Locate the cell with the specified text and output its [x, y] center coordinate. 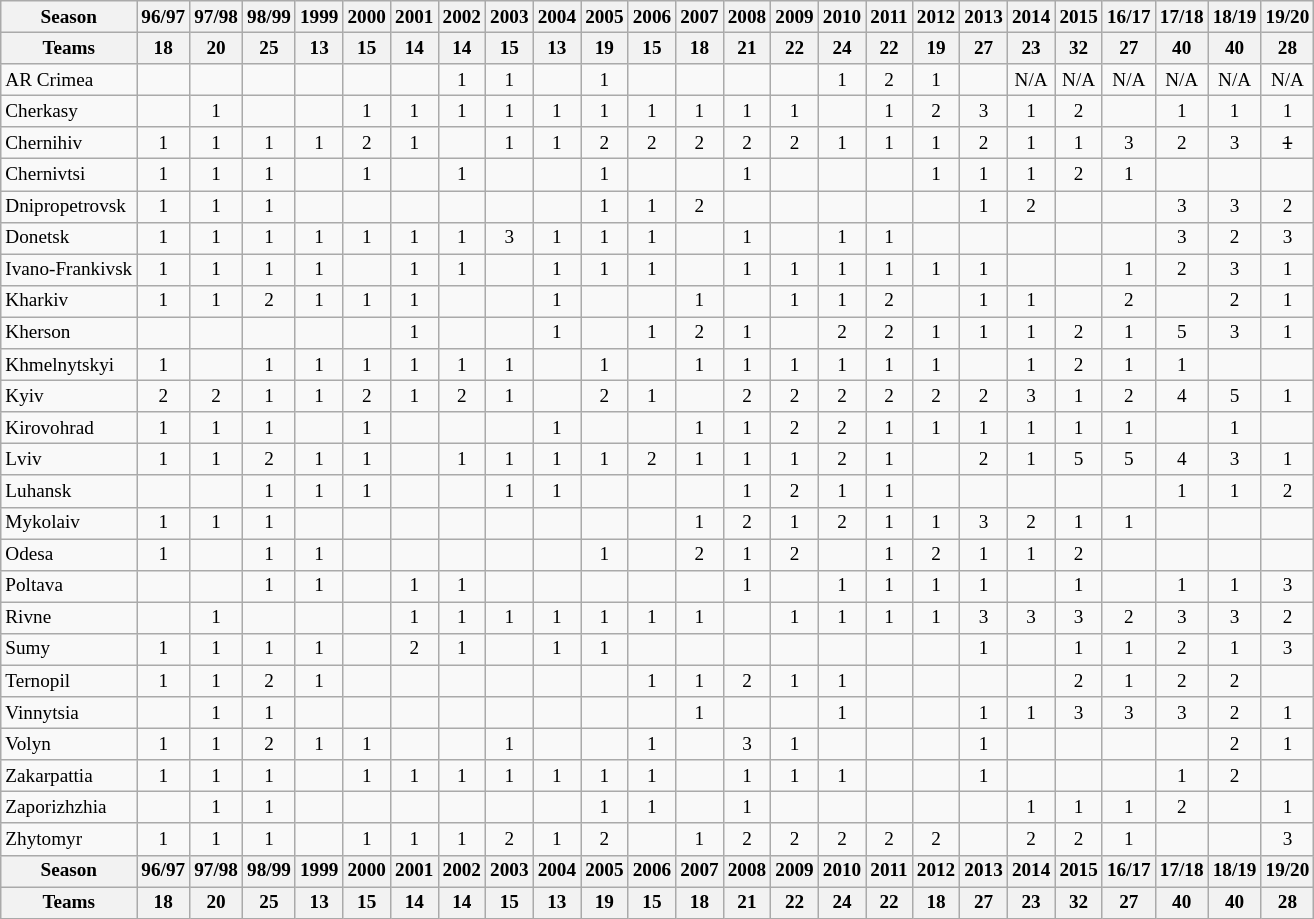
Dnipropetrovsk [69, 206]
Zhytomyr [69, 839]
Sumy [69, 649]
Zaporizhzhia [69, 808]
Chernihiv [69, 143]
Donetsk [69, 238]
Mykolaiv [69, 523]
Luhansk [69, 491]
Lviv [69, 460]
Kharkiv [69, 301]
Cherkasy [69, 111]
Kirovohrad [69, 428]
Kherson [69, 333]
Rivne [69, 618]
Zakarpattia [69, 776]
Khmelnytskyi [69, 365]
Volyn [69, 744]
Chernivtsi [69, 175]
AR Crimea [69, 80]
Ivano-Frankivsk [69, 270]
Ternopil [69, 681]
Vinnytsia [69, 713]
Kyiv [69, 396]
Odesa [69, 554]
Poltava [69, 586]
